Capture the cell that displays the provided text and extract its [x, y] central coordinate. 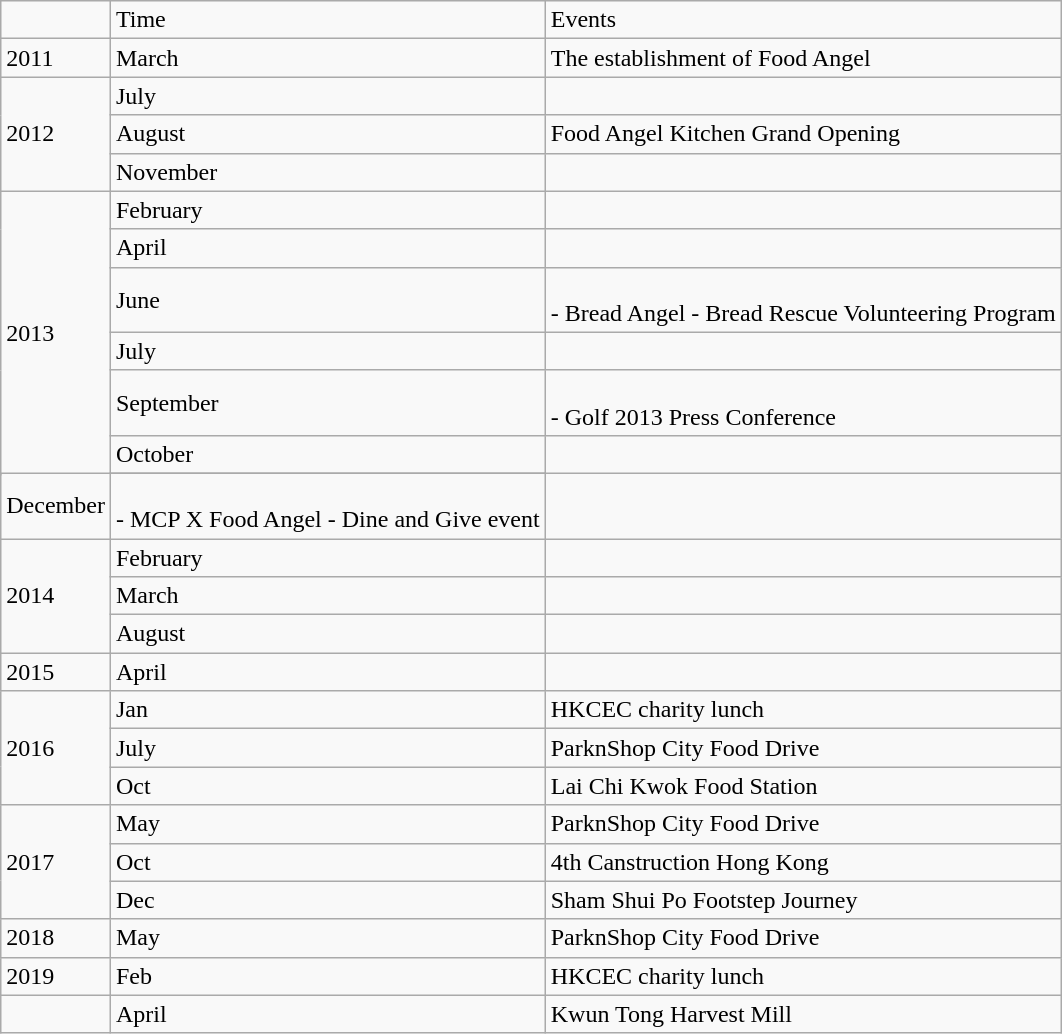
Food Angel Kitchen Grand Opening [803, 134]
Time [328, 20]
December [56, 506]
2015 [56, 672]
2013 [56, 332]
2016 [56, 748]
2011 [56, 58]
September [328, 402]
Kwun Tong Harvest Mill [803, 1014]
Feb [328, 976]
2019 [56, 976]
2018 [56, 938]
2012 [56, 134]
Events [803, 20]
November [328, 172]
Jan [328, 710]
2014 [56, 595]
Dec [328, 900]
October [328, 454]
- Bread Angel - Bread Rescue Volunteering Program [803, 300]
- MCP X Food Angel - Dine and Give event [328, 506]
June [328, 300]
Sham Shui Po Footstep Journey [803, 900]
- Golf 2013 Press Conference [803, 402]
2017 [56, 862]
Lai Chi Kwok Food Station [803, 786]
4th Canstruction Hong Kong [803, 862]
The establishment of Food Angel [803, 58]
